Capture the cell that displays the provided text and extract its (x, y) central coordinate. 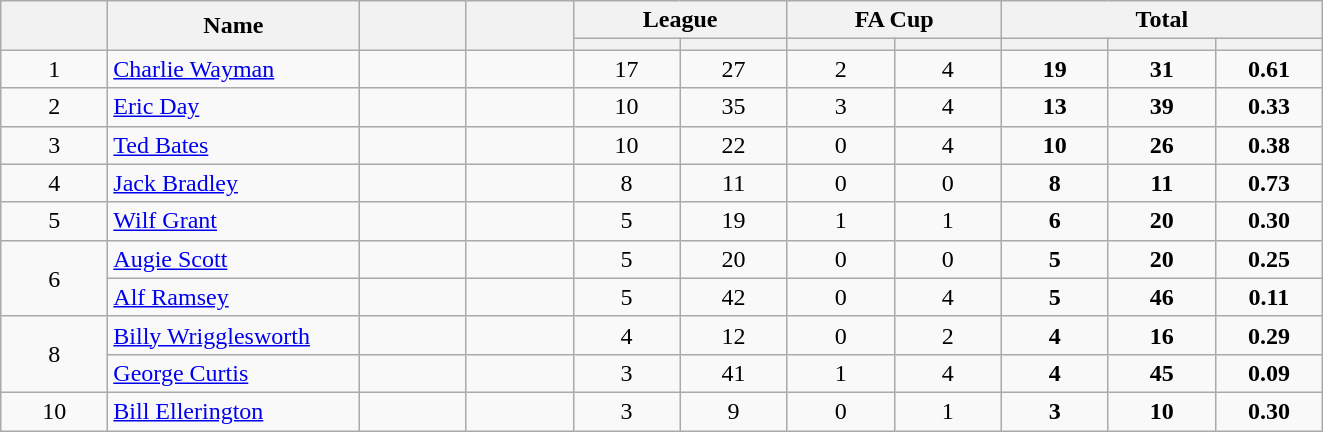
12 (734, 335)
22 (734, 145)
Total (1162, 20)
0.61 (1268, 69)
0.33 (1268, 107)
Ted Bates (234, 145)
Charlie Wayman (234, 69)
0.09 (1268, 373)
Name (234, 26)
13 (1054, 107)
Alf Ramsey (234, 297)
35 (734, 107)
27 (734, 69)
0.38 (1268, 145)
46 (1162, 297)
45 (1162, 373)
Billy Wrigglesworth (234, 335)
Bill Ellerington (234, 411)
0.11 (1268, 297)
17 (626, 69)
26 (1162, 145)
League (680, 20)
41 (734, 373)
31 (1162, 69)
Jack Bradley (234, 183)
FA Cup (894, 20)
0.73 (1268, 183)
16 (1162, 335)
Wilf Grant (234, 221)
42 (734, 297)
Augie Scott (234, 259)
0.25 (1268, 259)
0.29 (1268, 335)
9 (734, 411)
George Curtis (234, 373)
Eric Day (234, 107)
39 (1162, 107)
